Detect which cell encompasses the target text, then output its (X, Y) center coordinate. 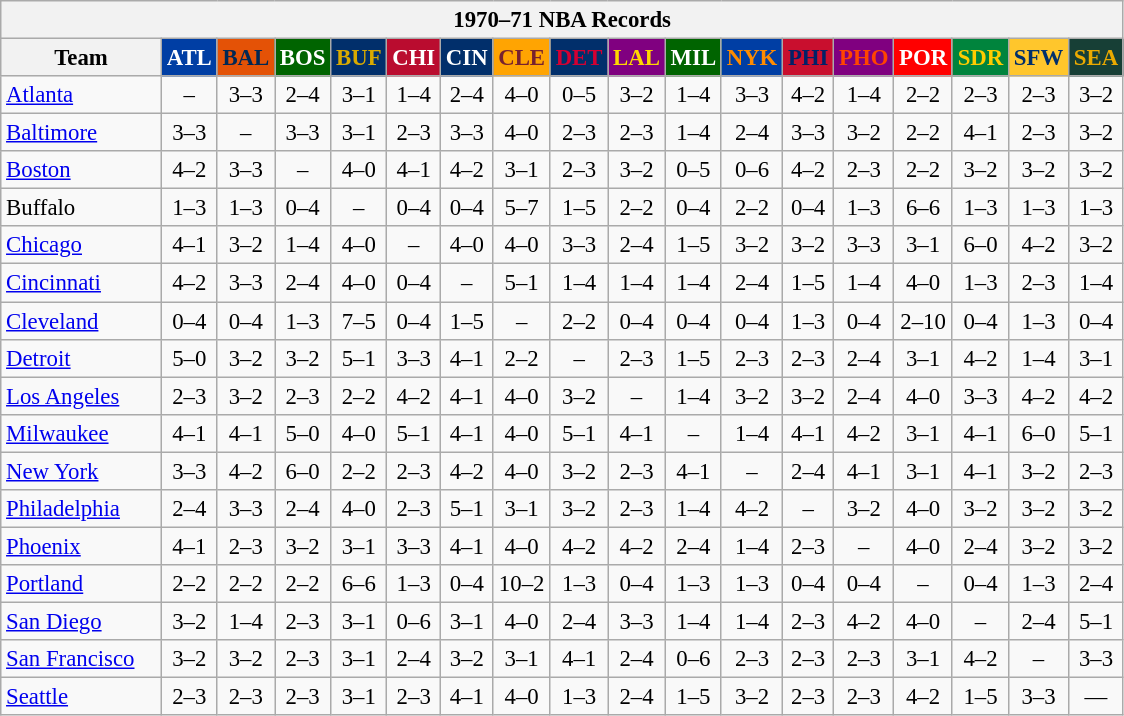
POR (924, 58)
7–5 (359, 321)
San Francisco (82, 659)
San Diego (82, 621)
Detroit (82, 358)
Cincinnati (82, 283)
Atlanta (82, 95)
Buffalo (82, 208)
NYK (752, 58)
Los Angeles (82, 396)
Portland (82, 584)
SFW (1039, 58)
1970–71 NBA Records (562, 20)
5–7 (522, 208)
LAL (636, 58)
CHI (414, 58)
Seattle (82, 697)
Baltimore (82, 133)
SEA (1096, 58)
BOS (303, 58)
Team (82, 58)
DET (578, 58)
PHO (864, 58)
Phoenix (82, 546)
PHI (808, 58)
Cleveland (82, 321)
Chicago (82, 245)
BAL (246, 58)
CIN (467, 58)
MIL (693, 58)
— (1096, 697)
Philadelphia (82, 509)
Boston (82, 170)
BUF (359, 58)
10–2 (522, 584)
Milwaukee (82, 433)
CLE (522, 58)
SDR (980, 58)
ATL (189, 58)
New York (82, 471)
2–10 (924, 321)
